Capture the cell that displays the provided text and extract its [x, y] central coordinate. 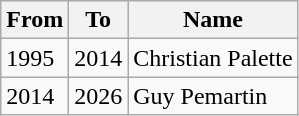
Name [213, 20]
To [98, 20]
2026 [98, 96]
1995 [35, 58]
Christian Palette [213, 58]
From [35, 20]
Guy Pemartin [213, 96]
